Identify which cell holds the provided text, then report its [X, Y] central coordinate. 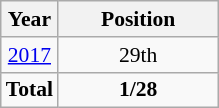
Total [30, 90]
Year [30, 19]
2017 [30, 55]
1/28 [138, 90]
29th [138, 55]
Position [138, 19]
